Return (x, y) of the center of cell containing provided text 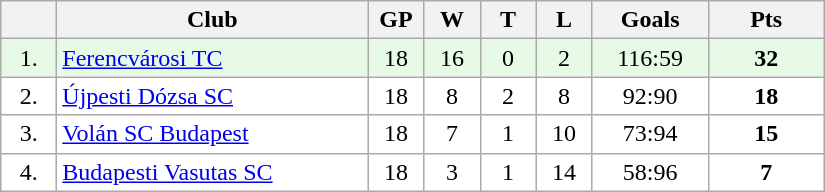
73:94 (650, 134)
15 (766, 134)
92:90 (650, 96)
116:59 (650, 58)
T (508, 20)
Pts (766, 20)
1. (29, 58)
Újpesti Dózsa SC (212, 96)
0 (508, 58)
Ferencvárosi TC (212, 58)
10 (564, 134)
L (564, 20)
32 (766, 58)
14 (564, 172)
3 (452, 172)
16 (452, 58)
W (452, 20)
GP (396, 20)
58:96 (650, 172)
Volán SC Budapest (212, 134)
Club (212, 20)
2. (29, 96)
3. (29, 134)
Goals (650, 20)
4. (29, 172)
Budapesti Vasutas SC (212, 172)
